For the text-containing cell, return its midpoint in [X, Y] coordinate format. 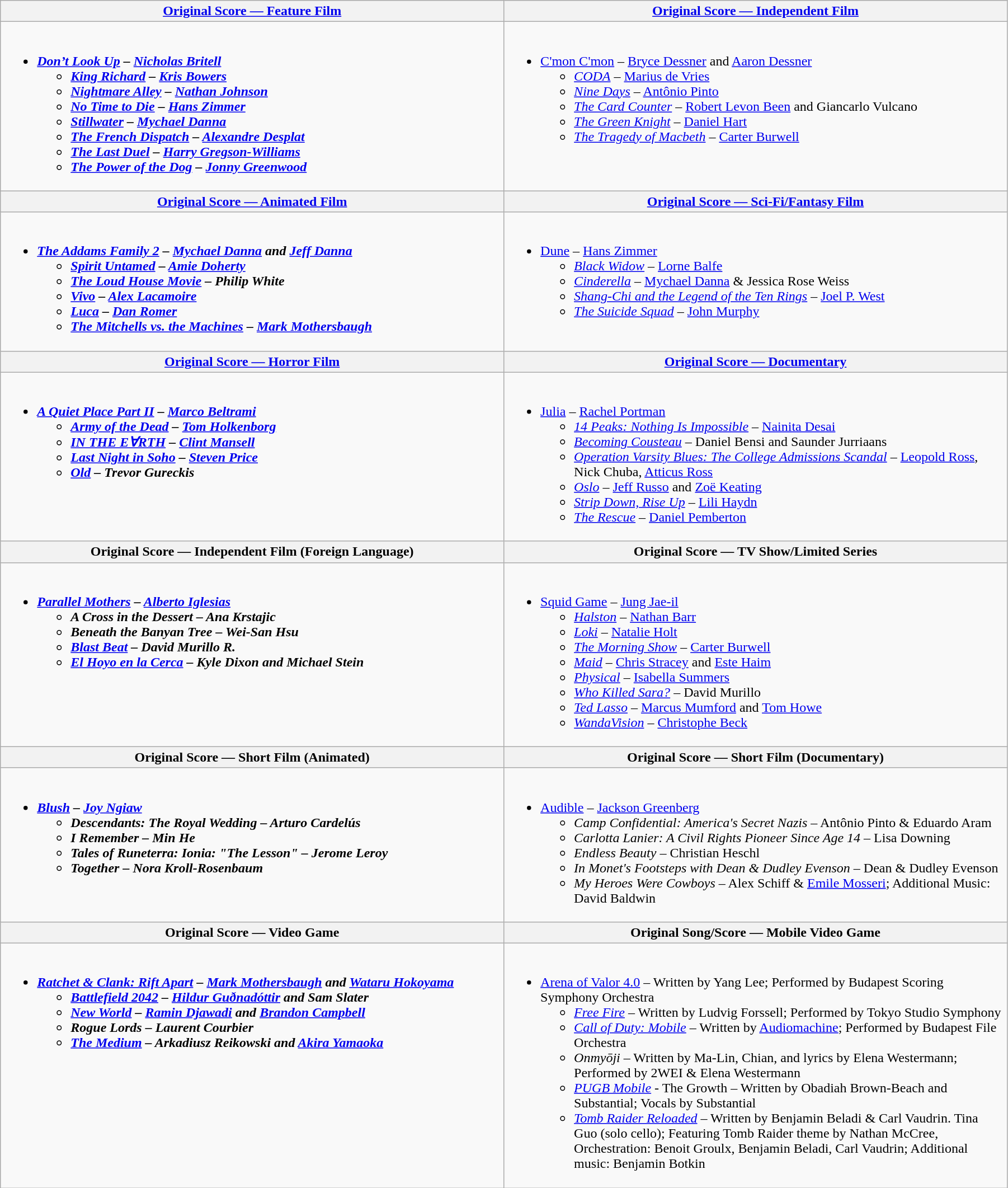
Original Score — Independent Film [756, 11]
Original Score — Short Film (Documentary) [756, 757]
Original Song/Score — Mobile Video Game [756, 932]
Original Score — Animated Film [252, 201]
Original Score — TV Show/Limited Series [756, 552]
Original Score — Feature Film [252, 11]
Original Score — Sci-Fi/Fantasy Film [756, 201]
Original Score — Short Film (Animated) [252, 757]
Original Score — Horror Film [252, 361]
Original Score — Documentary [756, 361]
Original Score — Video Game [252, 932]
Original Score — Independent Film (Foreign Language) [252, 552]
